Return (X, Y) of the center of cell containing provided text 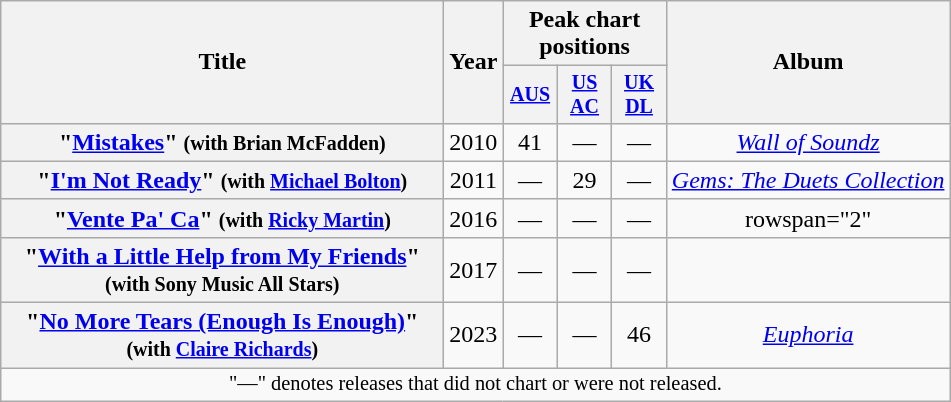
"Vente Pa' Ca" (with Ricky Martin) (222, 218)
Peak chart positions (584, 34)
UK DL (639, 94)
AUS (530, 94)
US AC (584, 94)
2023 (474, 336)
46 (639, 336)
2010 (474, 142)
"With a Little Help from My Friends" (with Sony Music All Stars) (222, 270)
41 (530, 142)
29 (584, 180)
rowspan="2" (808, 218)
"No More Tears (Enough Is Enough)" (with Claire Richards) (222, 336)
"Mistakes" (with Brian McFadden) (222, 142)
"I'm Not Ready" (with Michael Bolton) (222, 180)
Euphoria (808, 336)
Year (474, 62)
2011 (474, 180)
"—" denotes releases that did not chart or were not released. (476, 385)
Title (222, 62)
2017 (474, 270)
Wall of Soundz (808, 142)
Album (808, 62)
2016 (474, 218)
Gems: The Duets Collection (808, 180)
